Scan for the cell matching the given text and deliver its [x, y] coordinate at center. 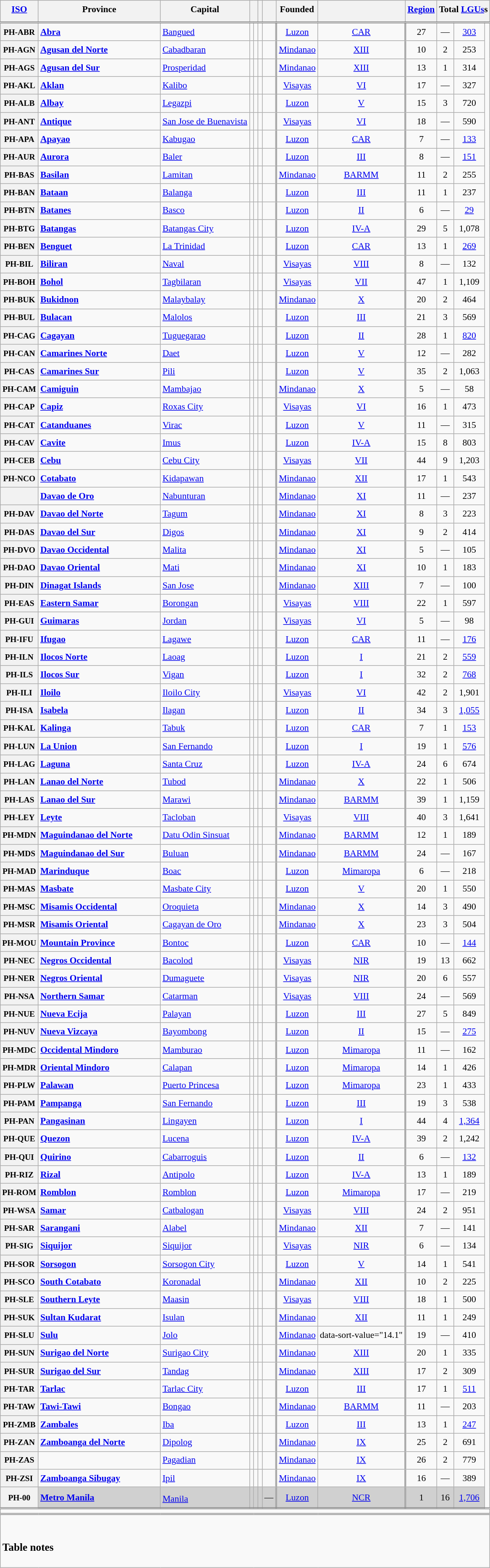
849 [469, 1015]
Bataan [99, 193]
Puerto Princesa [205, 1086]
PH-KAL [19, 728]
490 [469, 907]
PH-PAM [19, 1104]
559 [469, 657]
1,063 [469, 371]
Tuguegarao [205, 336]
Malolos [205, 318]
PH-ISA [19, 711]
Quezon [99, 1139]
Iba [205, 1425]
803 [469, 443]
Davao de Oro [99, 496]
PH-LAG [19, 764]
PH-LAN [19, 782]
176 [469, 639]
Jordan [205, 621]
PH-SIG [19, 1246]
PH-MDR [19, 1067]
Sulu [99, 1335]
PH-BTG [19, 228]
Davao del Norte [99, 514]
Lanao del Sur [99, 800]
Total LGUss [463, 9]
PH-RIZ [19, 1175]
Laguna [99, 764]
779 [469, 1460]
Mambajao [205, 390]
Baler [205, 157]
1,203 [469, 461]
Oriental Mindoro [99, 1067]
Balanga [205, 193]
225 [469, 1282]
PH-ANT [19, 122]
Bayombong [205, 1032]
255 [469, 175]
Zambales [99, 1425]
26 [421, 1460]
Bohol [99, 282]
NCR [362, 1498]
Davao Oriental [99, 568]
Buluan [205, 853]
PH-CAM [19, 390]
Pili [205, 371]
Nabunturan [205, 496]
504 [469, 925]
183 [469, 568]
Metro Manila [99, 1498]
Bontoc [205, 943]
576 [469, 747]
Zamboanga del Norte [99, 1443]
Bongao [205, 1407]
PH-MDS [19, 853]
4 [445, 1121]
144 [469, 943]
Bacolod [205, 961]
Quirino [99, 1157]
Isabela [99, 711]
1,242 [469, 1139]
PH-AKL [19, 86]
PH-NUE [19, 1015]
464 [469, 300]
538 [469, 1104]
Alabel [205, 1229]
PH-MSC [19, 907]
Catanduanes [99, 425]
Camiguin [99, 390]
PH-ABR [19, 32]
Abra [99, 32]
Isulan [205, 1318]
Misamis Occidental [99, 907]
Kalinga [99, 728]
Cagayan de Oro [205, 925]
PH-CAV [19, 443]
Roxas City [205, 407]
PH-DAS [19, 532]
PH-WSA [19, 1210]
Boac [205, 872]
PH-MSR [19, 925]
153 [469, 728]
550 [469, 889]
951 [469, 1210]
Tawi-Tawi [99, 1407]
Maguindanao del Sur [99, 853]
47 [421, 282]
28 [421, 336]
Tacloban [205, 818]
Batangas [99, 228]
100 [469, 585]
Leyte [99, 818]
Jolo [205, 1335]
1,901 [469, 693]
Negros Occidental [99, 961]
PH-MAS [19, 889]
PH-DVO [19, 550]
Aurora [99, 157]
Tabuk [205, 728]
PH-ZAS [19, 1460]
Guimaras [99, 621]
Tarlac City [205, 1389]
PH-SUN [19, 1353]
PH-LUN [19, 747]
315 [469, 425]
Digos [205, 532]
Antique [99, 122]
PH-CEB [19, 461]
691 [469, 1443]
Sorsogon [99, 1264]
Maasin [205, 1300]
PH-AGN [19, 50]
PH-SAR [19, 1229]
Eastern Samar [99, 604]
PH-ALB [19, 103]
141 [469, 1229]
162 [469, 1050]
PH-BIL [19, 265]
Koronadal [205, 1282]
Dipolog [205, 1443]
Apayao [99, 139]
Misamis Oriental [99, 925]
Tubod [205, 782]
PH-NEC [19, 961]
134 [469, 1246]
Province [99, 9]
249 [469, 1318]
1,364 [469, 1121]
506 [469, 782]
PH-ZMB [19, 1425]
Pagadian [205, 1460]
203 [469, 1407]
151 [469, 157]
South Cotabato [99, 1282]
Ilocos Norte [99, 657]
Manila [205, 1498]
PH-SLE [19, 1300]
Lanao del Norte [99, 782]
PH-BTN [19, 211]
PH-NER [19, 978]
PH-EAS [19, 604]
218 [469, 872]
PH-DAV [19, 514]
32 [421, 675]
Dumaguete [205, 978]
PH-PLW [19, 1086]
219 [469, 1193]
PH-CAS [19, 371]
Legazpi [205, 103]
San Jose [205, 585]
Lingayen [205, 1121]
Marinduque [99, 872]
Davao del Sur [99, 532]
PH-MDC [19, 1050]
Cavite [99, 443]
Cabadbaran [205, 50]
Santa Cruz [205, 764]
Surigao del Sur [99, 1371]
Kalibo [205, 86]
Basilan [99, 175]
PH-ZAN [19, 1443]
590 [469, 122]
Mati [205, 568]
Capiz [99, 407]
Tandag [205, 1371]
data-sort-value="14.1" [362, 1335]
PH-BOH [19, 282]
PH-NCO [19, 479]
PH-ZSI [19, 1478]
Sorsogon City [205, 1264]
PH-CAN [19, 354]
PH-BEN [19, 246]
PH-TAW [19, 1407]
Datu Odin Sinsuat [205, 836]
426 [469, 1067]
Cagayan [99, 336]
Capital [205, 9]
Camarines Norte [99, 354]
Antipolo [205, 1175]
Negros Oriental [99, 978]
253 [469, 50]
PH-CAT [19, 425]
414 [469, 532]
327 [469, 86]
Cebu City [205, 461]
269 [469, 246]
Ilagan [205, 711]
San Jose de Buenavista [205, 122]
Borongan [205, 604]
PH-SLU [19, 1335]
Batanes [99, 211]
473 [469, 407]
Bulacan [99, 318]
Virac [205, 425]
Bangued [205, 32]
Basco [205, 211]
Ifugao [99, 639]
Kabugao [205, 139]
557 [469, 978]
Albay [99, 103]
Samar [99, 1210]
309 [469, 1371]
Founded [297, 9]
Tagbilaran [205, 282]
PH-GUI [19, 621]
PH-NUV [19, 1032]
La Trinidad [205, 246]
167 [469, 853]
275 [469, 1032]
Sultan Kudarat [99, 1318]
ISO [19, 9]
58 [469, 390]
303 [469, 32]
674 [469, 764]
35 [421, 371]
Marawi [205, 800]
PH-SCO [19, 1282]
1,055 [469, 711]
PH-SOR [19, 1264]
Palawan [99, 1086]
Catarman [205, 996]
PH-DAO [19, 568]
Cabarroguis [205, 1157]
PH-CAG [19, 336]
1,641 [469, 818]
PH-AGS [19, 68]
Lagawe [205, 639]
Mountain Province [99, 943]
Naval [205, 265]
Dinagat Islands [99, 585]
PH-QUE [19, 1139]
Mamburao [205, 1050]
511 [469, 1389]
Calapan [205, 1067]
Agusan del Sur [99, 68]
223 [469, 514]
Daet [205, 354]
Ilocos Sur [99, 675]
PH-PAN [19, 1121]
Malaybalay [205, 300]
Masbate [99, 889]
Davao Occidental [99, 550]
PH-BAN [19, 193]
Batangas City [205, 228]
768 [469, 675]
PH-MAD [19, 872]
PH-SUK [19, 1318]
PH-LEY [19, 818]
PH-AUR [19, 157]
Cebu [99, 461]
PH-ILI [19, 693]
Surigao del Norte [99, 1353]
Pangasinan [99, 1121]
410 [469, 1335]
Zamboanga Sibugay [99, 1478]
PH-BUL [19, 318]
Nueva Ecija [99, 1015]
PH-APA [19, 139]
105 [469, 550]
25 [421, 1443]
Palayan [205, 1015]
433 [469, 1086]
Camarines Sur [99, 371]
1,706 [469, 1498]
389 [469, 1478]
PH-00 [19, 1498]
Prosperidad [205, 68]
Lamitan [205, 175]
Pampanga [99, 1104]
662 [469, 961]
Iloilo [99, 693]
Nueva Vizcaya [99, 1032]
1,078 [469, 228]
247 [469, 1425]
La Union [99, 747]
Northern Samar [99, 996]
Imus [205, 443]
Tagum [205, 514]
Bukidnon [99, 300]
PH-ILS [19, 675]
Masbate City [205, 889]
335 [469, 1353]
PH-CAP [19, 407]
Aklan [99, 86]
Benguet [99, 246]
Iloilo City [205, 693]
Occidental Mindoro [99, 1050]
PH-MDN [19, 836]
Surigao City [205, 1353]
543 [469, 479]
PH-BUK [19, 300]
Ipil [205, 1478]
PH-DIN [19, 585]
PH-ROM [19, 1193]
Lucena [205, 1139]
Rizal [99, 1175]
597 [469, 604]
1,109 [469, 282]
Oroquieta [205, 907]
Southern Leyte [99, 1300]
314 [469, 68]
Catbalogan [205, 1210]
PH-QUI [19, 1157]
PH-ILN [19, 657]
PH-BAS [19, 175]
Vigan [205, 675]
500 [469, 1300]
34 [421, 711]
133 [469, 139]
PH-LAS [19, 800]
PH-SUR [19, 1371]
720 [469, 103]
PH-NSA [19, 996]
Maguindanao del Norte [99, 836]
Agusan del Norte [99, 50]
Tarlac [99, 1389]
98 [469, 621]
40 [421, 818]
Kidapawan [205, 479]
282 [469, 354]
Sarangani [99, 1229]
1,159 [469, 800]
PH-MOU [19, 943]
820 [469, 336]
541 [469, 1264]
Cotabato [99, 479]
PH-IFU [19, 639]
42 [421, 693]
Malita [205, 550]
Table notes [245, 1541]
Biliran [99, 265]
Region [421, 9]
PH-TAR [19, 1389]
Laoag [205, 657]
